Determine the (x, y) coordinate at the center of the cell enclosing the given text.  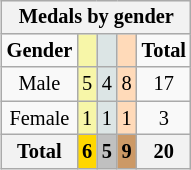
20 (164, 152)
4 (107, 84)
6 (87, 152)
Medals by gender (96, 17)
Gender (40, 51)
Female (40, 118)
9 (127, 152)
Male (40, 84)
8 (127, 84)
17 (164, 84)
3 (164, 118)
